Pinpoint the cell where the given text exists, returning its (x, y) midpoint coordinate. 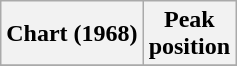
Peakposition (189, 34)
Chart (1968) (72, 34)
